Identify which cell holds the provided text, then report its [x, y] central coordinate. 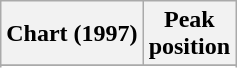
Chart (1997) [72, 34]
Peakposition [189, 34]
